Scan for the cell matching the given text and deliver its (X, Y) coordinate at center. 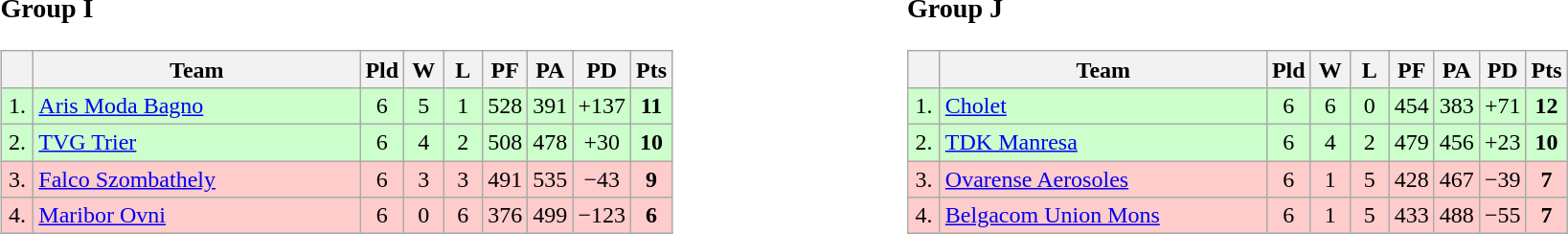
508 (506, 143)
9 (651, 179)
376 (506, 216)
12 (1546, 105)
+137 (602, 105)
11 (651, 105)
391 (550, 105)
456 (1456, 143)
491 (506, 179)
499 (550, 216)
−55 (1502, 216)
Ovarense Aerosoles (1103, 179)
−39 (1502, 179)
454 (1412, 105)
Aris Moda Bagno (197, 105)
+23 (1502, 143)
528 (506, 105)
−123 (602, 216)
433 (1412, 216)
383 (1456, 105)
Maribor Ovni (197, 216)
467 (1456, 179)
488 (1456, 216)
TVG Trier (197, 143)
Belgacom Union Mons (1103, 216)
428 (1412, 179)
478 (550, 143)
+30 (602, 143)
Falco Szombathely (197, 179)
−43 (602, 179)
+71 (1502, 105)
TDK Manresa (1103, 143)
479 (1412, 143)
535 (550, 179)
Cholet (1103, 105)
